Determine the [X, Y] coordinate at the center of the cell enclosing the given text.  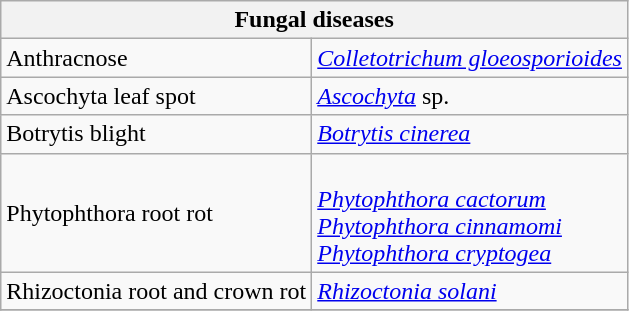
Colletotrichum gloeosporioides [470, 58]
Botrytis cinerea [470, 134]
Ascochyta leaf spot [156, 96]
Fungal diseases [314, 20]
Botrytis blight [156, 134]
Ascochyta sp. [470, 96]
Anthracnose [156, 58]
Rhizoctonia root and crown rot [156, 291]
Phytophthora cactorum Phytophthora cinnamomi Phytophthora cryptogea [470, 212]
Rhizoctonia solani [470, 291]
Phytophthora root rot [156, 212]
